Find where the given text appears and provide that cell's center as [x, y] coordinate. 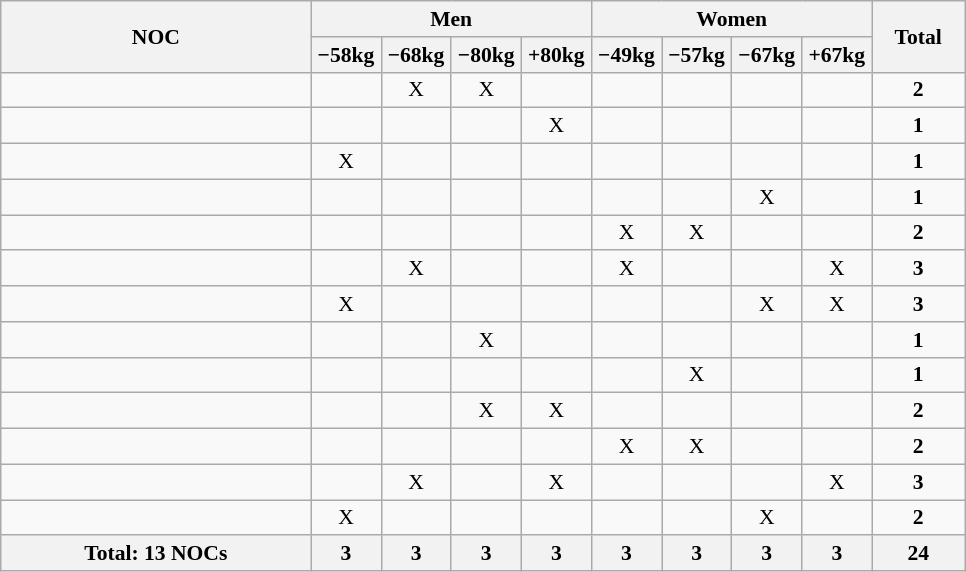
Women [731, 19]
Total: 13 NOCs [156, 554]
+67kg [837, 55]
Total [918, 36]
−58kg [346, 55]
NOC [156, 36]
+80kg [556, 55]
−68kg [416, 55]
24 [918, 554]
Men [451, 19]
−49kg [626, 55]
−67kg [767, 55]
−57kg [697, 55]
−80kg [486, 55]
